For the text-containing cell, return its midpoint in [X, Y] coordinate format. 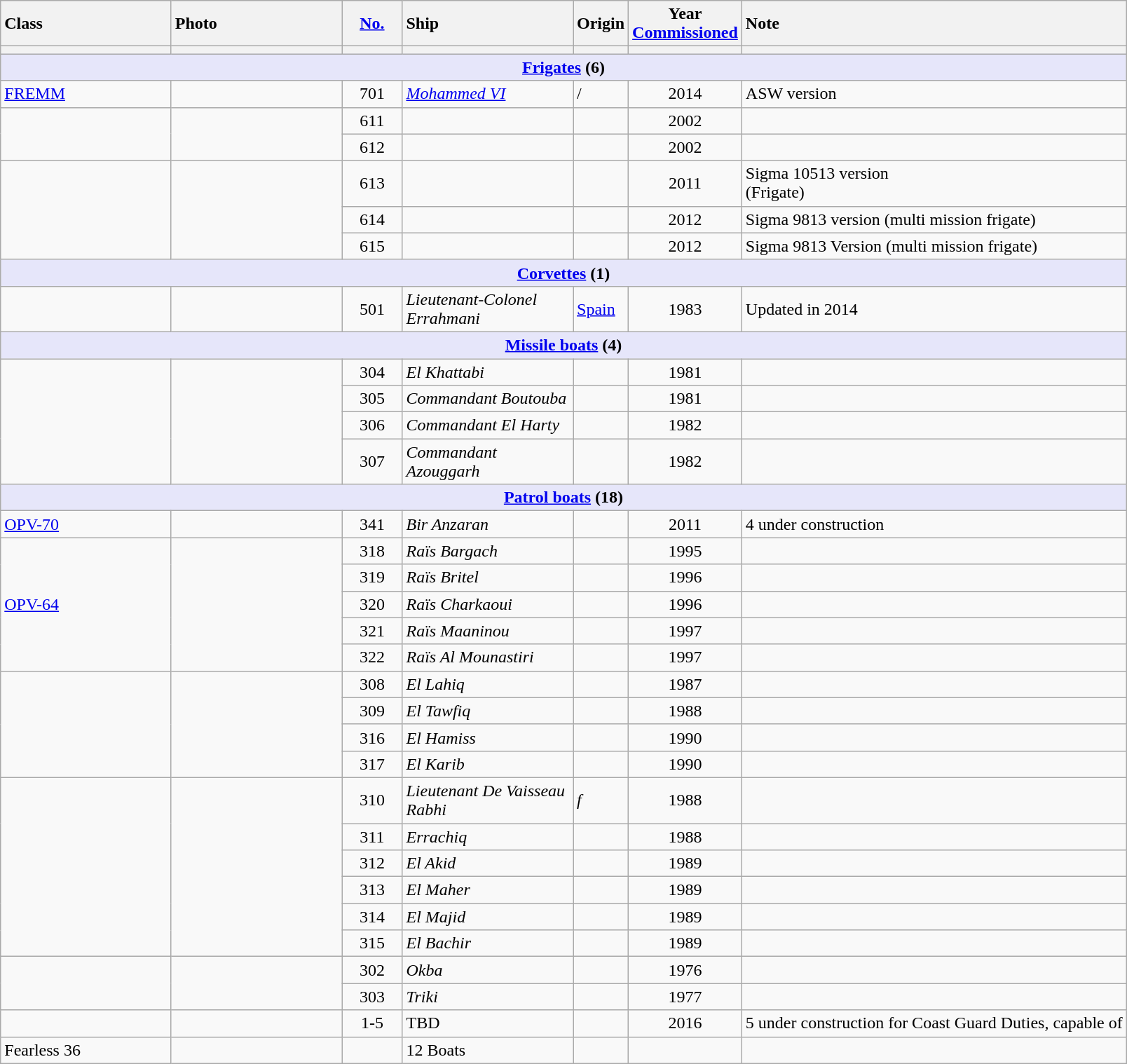
El Khattabi [488, 372]
1987 [685, 684]
5 under construction for Coast Guard Duties, capable of [934, 1023]
Raïs Bargach [488, 551]
Frigates (6) [563, 67]
Errachiq [488, 836]
302 [372, 970]
Spain [601, 308]
Raïs Maaninou [488, 631]
Triki [488, 997]
1995 [685, 551]
611 [372, 121]
320 [372, 604]
Origin [601, 24]
Commandant Boutouba [488, 399]
615 [372, 246]
El Hamiss [488, 737]
319 [372, 578]
314 [372, 917]
ASW version [934, 94]
OPV-64 [86, 604]
El Akid [488, 864]
Photo [257, 24]
Raïs Charkaoui [488, 604]
Raïs Al Mounastiri [488, 657]
612 [372, 147]
Sigma 9813 Version (multi mission frigate) [934, 246]
El Lahiq [488, 684]
Commandant El Harty [488, 425]
Okba [488, 970]
2016 [685, 1023]
El Bachir [488, 943]
1983 [685, 308]
Class [86, 24]
317 [372, 764]
1977 [685, 997]
f [601, 800]
304 [372, 372]
No. [372, 24]
1976 [685, 970]
FREMM [86, 94]
YearCommissioned [685, 24]
313 [372, 890]
El Maher [488, 890]
308 [372, 684]
Sigma 10513 version(Frigate) [934, 184]
Ship [488, 24]
Sigma 9813 version (multi mission frigate) [934, 219]
701 [372, 94]
305 [372, 399]
Lieutenant-Colonel Errahmani [488, 308]
12 Boats [488, 1050]
614 [372, 219]
341 [372, 524]
El Karib [488, 764]
309 [372, 711]
Missile boats (4) [563, 345]
/ [601, 94]
TBD [488, 1023]
Fearless 36 [86, 1050]
Raïs Britel [488, 578]
311 [372, 836]
307 [372, 461]
501 [372, 308]
312 [372, 864]
318 [372, 551]
1-5 [372, 1023]
Mohammed VI [488, 94]
Bir Anzaran [488, 524]
Updated in 2014 [934, 308]
321 [372, 631]
Corvettes (1) [563, 273]
4 under construction [934, 524]
Commandant Azouggarh [488, 461]
306 [372, 425]
316 [372, 737]
310 [372, 800]
El Tawfiq [488, 711]
322 [372, 657]
Note [934, 24]
2014 [685, 94]
OPV-70 [86, 524]
315 [372, 943]
El Majid [488, 917]
Patrol boats (18) [563, 498]
303 [372, 997]
Lieutenant De Vaisseau Rabhi [488, 800]
613 [372, 184]
